Output the (X, Y) coordinate of the center of the cell containing the given text.  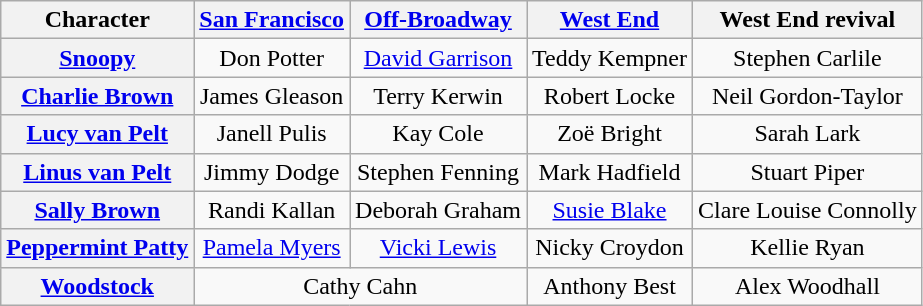
Character (98, 20)
Randi Kallan (272, 210)
Woodstock (98, 286)
Robert Locke (610, 96)
West End revival (808, 20)
Clare Louise Connolly (808, 210)
Kay Cole (438, 134)
Neil Gordon-Taylor (808, 96)
Teddy Kempner (610, 58)
Anthony Best (610, 286)
Alex Woodhall (808, 286)
Jimmy Dodge (272, 172)
Stuart Piper (808, 172)
Janell Pulis (272, 134)
David Garrison (438, 58)
Stephen Carlile (808, 58)
Mark Hadfield (610, 172)
Nicky Croydon (610, 248)
Terry Kerwin (438, 96)
James Gleason (272, 96)
Pamela Myers (272, 248)
Vicki Lewis (438, 248)
Sally Brown (98, 210)
Linus van Pelt (98, 172)
West End (610, 20)
Kellie Ryan (808, 248)
Stephen Fenning (438, 172)
Sarah Lark (808, 134)
Off-Broadway (438, 20)
Cathy Cahn (360, 286)
Snoopy (98, 58)
Deborah Graham (438, 210)
Peppermint Patty (98, 248)
Susie Blake (610, 210)
Don Potter (272, 58)
Lucy van Pelt (98, 134)
Charlie Brown (98, 96)
San Francisco (272, 20)
Zoë Bright (610, 134)
